Scan for the cell matching the given text and deliver its (x, y) coordinate at center. 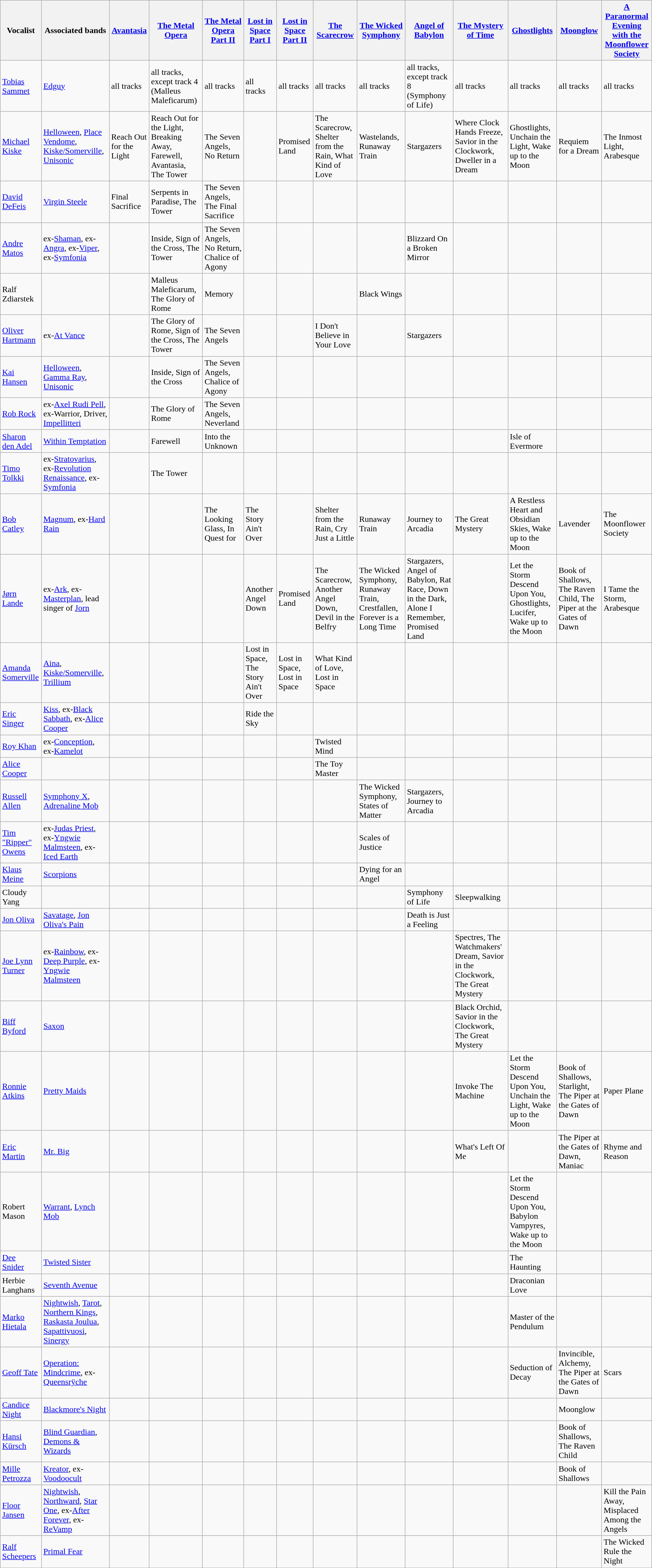
Eric Singer (21, 719)
The Moonflower Society (627, 524)
Helloween, Place Vendome, Kiske/Somerville, Unisonic (75, 146)
Cloudy Yang (21, 897)
Seventh Avenue (75, 1285)
Michael Kiske (21, 146)
David DeFeis (21, 202)
Stargazers, Angel of Babylon, Rat Race, Down in the Dark, Alone I Remember, Promised Land (429, 598)
ex-Stratovarius, ex-Revolution Renaissance, ex-Symfonia (75, 473)
What's Left Of Me (481, 1151)
Geoff Tate (21, 1373)
Where Clock Hands Freeze, Savior in the Clockwork, Dweller in a Dream (481, 146)
Ralf Zdiarstek (21, 294)
Let the Storm Descend Upon You, Babylon Vampyres, Wake up to the Moon (532, 1212)
Death is Just a Feeling (429, 920)
The Piper at the Gates of Dawn, Maniac (579, 1151)
Shelter from the Rain, Cry Just a Little (335, 524)
Sleepwalking (481, 897)
ex-Axel Rudi Pell, ex-Warrior, Driver, Impellitteri (75, 414)
Book of Shallows, The Raven Child (579, 1441)
I Don't Believe in Your Love (335, 336)
Nightwish, Northward, Star One, ex-After Forever, ex-ReVamp (75, 1510)
The Seven Angels, Chalice of Agony (223, 377)
Invoke The Machine (481, 1091)
Nightwish, Tarot, Northern Kings, Raskasta Joulua, Sapattivuosi, Sinergy (75, 1322)
The Seven Angels, Neverland (223, 414)
Pretty Maids (75, 1091)
Timo Tolkki (21, 473)
Farewell (176, 441)
Warrant, Lynch Mob (75, 1212)
Black Wings (381, 294)
Mille Petrozza (21, 1473)
The Metal Opera Part II (223, 31)
Memory (223, 294)
Helloween, Gamma Ray, Unisonic (75, 377)
Journey to Arcadia (429, 524)
Andre Matos (21, 248)
Malleus Maleficarum, The Glory of Rome (176, 294)
Robert Mason (21, 1212)
Rob Rock (21, 414)
Stargazers, Journey to Arcadia (429, 801)
Ronnie Atkins (21, 1091)
The Seven Angels, The Final Sacrifice (223, 202)
Invincible, Alchemy, The Piper at the Gates of Dawn (579, 1373)
Hansi Kürsch (21, 1441)
Kreator, ex-Voodoocult (75, 1473)
Master of the Pendulum (532, 1322)
Ghostlights (532, 31)
Draconian Love (532, 1285)
The Seven Angels (223, 336)
Kiss, ex-Black Sabbath, ex-Alice Cooper (75, 719)
Avantasia (129, 31)
Reach Out for the Light (129, 146)
Black Orchid, Savior in the Clockwork, The Great Mystery (481, 1026)
Paper Plane (627, 1091)
Lost in Space, Lost in Space (295, 673)
Savatage, Jon Oliva's Pain (75, 920)
ex-Judas Priest, ex-Yngwie Malmsteen, ex-Iced Earth (75, 842)
Scorpions (75, 875)
Let the Storm Descend Upon You, Unchain the Light, Wake up to the Moon (532, 1091)
Joe Lynn Turner (21, 966)
Rhyme and Reason (627, 1151)
The Story Ain't Over (260, 524)
Russell Allen (21, 801)
Candice Night (21, 1409)
ex-At Vance (75, 336)
Ghostlights, Unchain the Light, Wake up to the Moon (532, 146)
Marko Hietala (21, 1322)
The Seven Angels, No Return (223, 146)
Tobias Sammet (21, 86)
Kill the Pain Away, Misplaced Among the Angels (627, 1510)
Within Temptation (75, 441)
The Wicked Symphony, Runaway Train, Crestfallen, Forever is a Long Time (381, 598)
What Kind of Love, Lost in Space (335, 673)
The Inmost Light, Arabesque (627, 146)
Klaus Meine (21, 875)
The Toy Master (335, 769)
Twisted Sister (75, 1262)
Inside, Sign of the Cross (176, 377)
Requiem for a Dream (579, 146)
Symphony of Life (429, 897)
Vocalist (21, 31)
Let the Storm Descend Upon You, Ghostlights, Lucifer, Wake up to the Moon (532, 598)
Tim "Ripper" Owens (21, 842)
Floor Jansen (21, 1510)
Magnum, ex-Hard Rain (75, 524)
ex-Ark, ex-Masterplan, lead singer of Jorn (75, 598)
Scales of Justice (381, 842)
Another Angel Down (260, 598)
all tracks, except track 4 (Malleus Maleficarum) (176, 86)
The Haunting (532, 1262)
Lost in Space Part II (295, 31)
Isle of Evermore (532, 441)
Jon Oliva (21, 920)
The Glory of Rome, Sign of the Cross, The Tower (176, 336)
Associated bands (75, 31)
Operation: Mindcrime, ex-Queensrÿche (75, 1373)
Blizzard On a Broken Mirror (429, 248)
The Scarecrow, Shelter from the Rain, What Kind of Love (335, 146)
The Scarecrow (335, 31)
Serpents in Paradise, The Tower (176, 202)
ex-Rainbow, ex-Deep Purple, ex-Yngwie Malmsteen (75, 966)
Scars (627, 1373)
The Wicked Symphony, States of Matter (381, 801)
Virgin Steele (75, 202)
Book of Shallows (579, 1473)
Ralf Scheepers (21, 1552)
Blind Guardian, Demons & Wizards (75, 1441)
The Wicked Rule the Night (627, 1552)
Roy Khan (21, 746)
Twisted Mind (335, 746)
Spectres, The Watchmakers' Dream, Savior in the Clockwork, The Great Mystery (481, 966)
Bob Catley (21, 524)
The Scarecrow, Another Angel Down, Devil in the Belfry (335, 598)
Dee Snider (21, 1262)
Ride the Sky (260, 719)
I Tame the Storm, Arabesque (627, 598)
Runaway Train (381, 524)
Jørn Lande (21, 598)
The Glory of Rome (176, 414)
Amanda Somerville (21, 673)
Final Sacrifice (129, 202)
Mr. Big (75, 1151)
The Wicked Symphony (381, 31)
A Restless Heart and Obsidian Skies, Wake up to the Moon (532, 524)
A Paranormal Evening with the Moonflower Society (627, 31)
Seduction of Decay (532, 1373)
Inside, Sign of the Cross, The Tower (176, 248)
Saxon (75, 1026)
Aina, Kiske/Somerville, Trillium (75, 673)
Lavender (579, 524)
Oliver Hartmann (21, 336)
The Tower (176, 473)
Book of Shallows, The Raven Child, The Piper at the Gates of Dawn (579, 598)
Into the Unknown (223, 441)
Blackmore's Night (75, 1409)
Kai Hansen (21, 377)
Symphony X, Adrenaline Mob (75, 801)
Reach Out for the Light, Breaking Away, Farewell, Avantasia, The Tower (176, 146)
The Looking Glass, In Quest for (223, 524)
all tracks, except track 8 (Symphony of Life) (429, 86)
Book of Shallows, Starlight, The Piper at the Gates of Dawn (579, 1091)
Dying for an Angel (381, 875)
ex-Conception, ex-Kamelot (75, 746)
The Metal Opera (176, 31)
Lost in Space Part I (260, 31)
Eric Martin (21, 1151)
Sharon den Adel (21, 441)
Alice Cooper (21, 769)
Primal Fear (75, 1552)
Edguy (75, 86)
The Great Mystery (481, 524)
ex-Shaman, ex-Angra, ex-Viper, ex-Symfonia (75, 248)
Herbie Langhans (21, 1285)
Angel of Babylon (429, 31)
The Seven Angels, No Return, Chalice of Agony (223, 248)
Biff Byford (21, 1026)
The Mystery of Time (481, 31)
Wastelands, Runaway Train (381, 146)
Lost in Space, The Story Ain't Over (260, 673)
